From the cell containing the given text, extract its center point as [X, Y] coordinate. 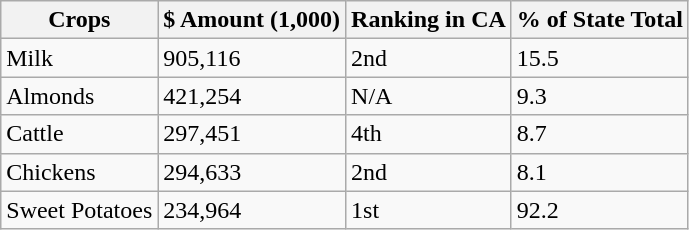
15.5 [600, 58]
Milk [80, 58]
Chickens [80, 172]
294,633 [252, 172]
8.7 [600, 134]
Cattle [80, 134]
9.3 [600, 96]
% of State Total [600, 20]
Sweet Potatoes [80, 210]
421,254 [252, 96]
Ranking in CA [429, 20]
234,964 [252, 210]
905,116 [252, 58]
N/A [429, 96]
Crops [80, 20]
297,451 [252, 134]
92.2 [600, 210]
8.1 [600, 172]
Almonds [80, 96]
4th [429, 134]
1st [429, 210]
$ Amount (1,000) [252, 20]
